Find where the given text appears and provide that cell's center as (X, Y) coordinate. 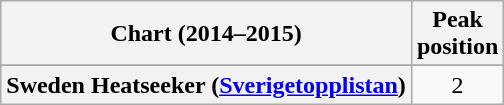
Peakposition (457, 34)
Sweden Heatseeker (Sverigetopplistan) (206, 85)
Chart (2014–2015) (206, 34)
2 (457, 85)
